Pinpoint the cell where the given text exists, returning its [x, y] midpoint coordinate. 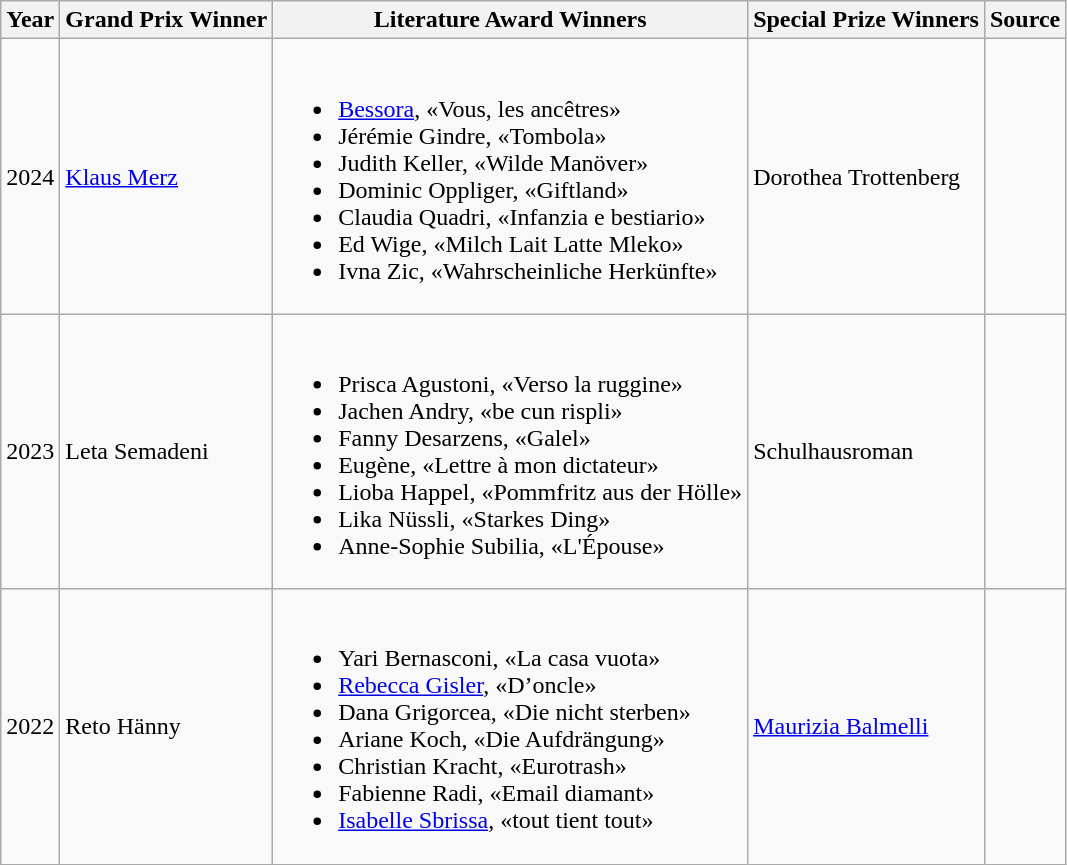
Special Prize Winners [866, 20]
Dorothea Trottenberg [866, 176]
Grand Prix Winner [166, 20]
2022 [30, 726]
2024 [30, 176]
Schulhausroman [866, 452]
Year [30, 20]
Reto Hänny [166, 726]
Klaus Merz [166, 176]
Maurizia Balmelli [866, 726]
Source [1024, 20]
2023 [30, 452]
Literature Award Winners [510, 20]
Leta Semadeni [166, 452]
